Determine the [x, y] coordinate at the center of the cell enclosing the given text.  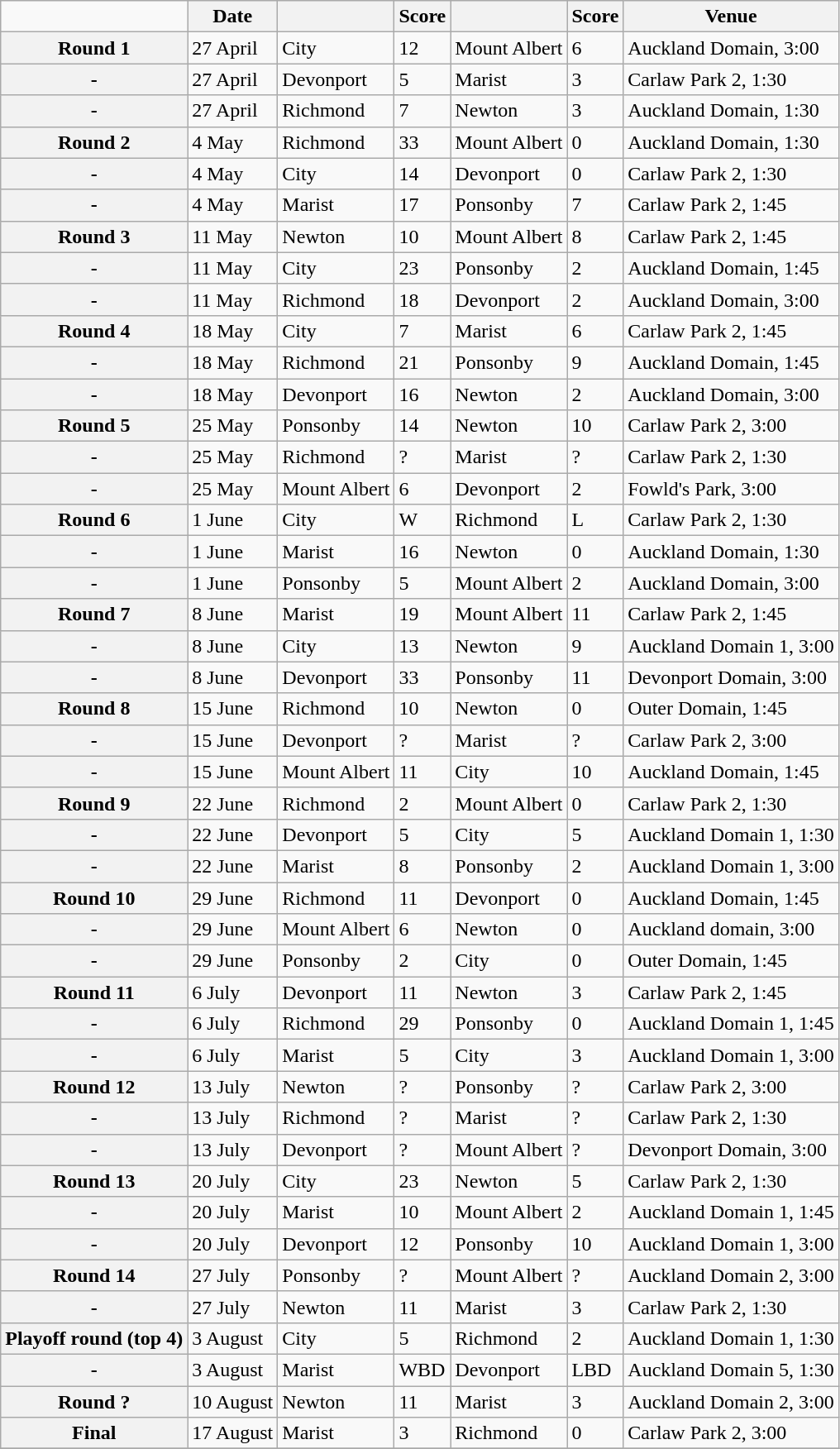
L [595, 520]
Round 6 [94, 520]
18 [422, 299]
Final [94, 1433]
Round 12 [94, 1087]
Round ? [94, 1402]
Round 2 [94, 142]
Round 8 [94, 709]
Round 7 [94, 615]
Date [233, 17]
Round 1 [94, 48]
Round 10 [94, 897]
W [422, 520]
Round 5 [94, 426]
Fowld's Park, 3:00 [731, 489]
Round 11 [94, 992]
Playoff round (top 4) [94, 1338]
Round 4 [94, 331]
17 August [233, 1433]
10 August [233, 1402]
Round 13 [94, 1181]
Venue [731, 17]
21 [422, 362]
29 [422, 1024]
17 [422, 205]
Auckland Domain 5, 1:30 [731, 1370]
WBD [422, 1370]
Round 9 [94, 803]
Round 14 [94, 1275]
Auckland domain, 3:00 [731, 930]
13 [422, 646]
LBD [595, 1370]
19 [422, 615]
Round 3 [94, 237]
